Identify which cell holds the provided text, then report its (x, y) central coordinate. 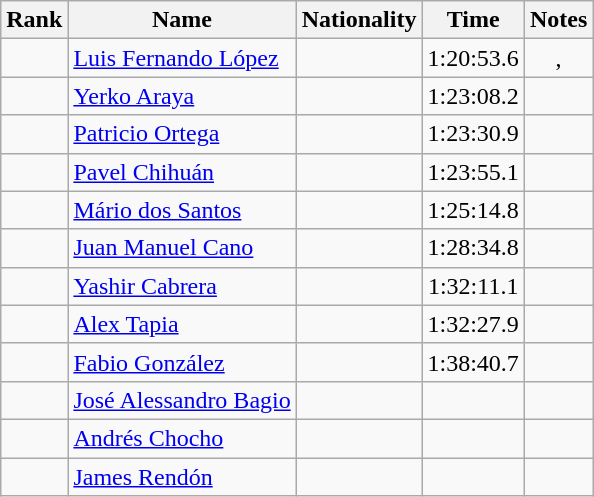
Notes (558, 20)
Juan Manuel Cano (182, 248)
Name (182, 20)
Yerko Araya (182, 96)
Rank (34, 20)
1:23:55.1 (473, 172)
1:23:30.9 (473, 134)
1:23:08.2 (473, 96)
Yashir Cabrera (182, 286)
Patricio Ortega (182, 134)
Time (473, 20)
1:28:34.8 (473, 248)
Nationality (359, 20)
1:32:27.9 (473, 324)
Luis Fernando López (182, 58)
1:20:53.6 (473, 58)
Andrés Chocho (182, 438)
Pavel Chihuán (182, 172)
, (558, 58)
1:25:14.8 (473, 210)
Fabio González (182, 362)
James Rendón (182, 477)
José Alessandro Bagio (182, 400)
Mário dos Santos (182, 210)
1:38:40.7 (473, 362)
1:32:11.1 (473, 286)
Alex Tapia (182, 324)
